For the text-containing cell, return its midpoint in (X, Y) coordinate format. 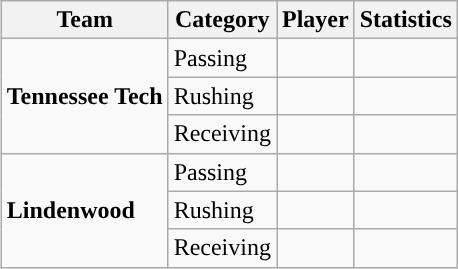
Statistics (406, 20)
Tennessee Tech (84, 96)
Team (84, 20)
Category (222, 20)
Player (315, 20)
Lindenwood (84, 210)
